Pinpoint the cell where the given text exists, returning its [x, y] midpoint coordinate. 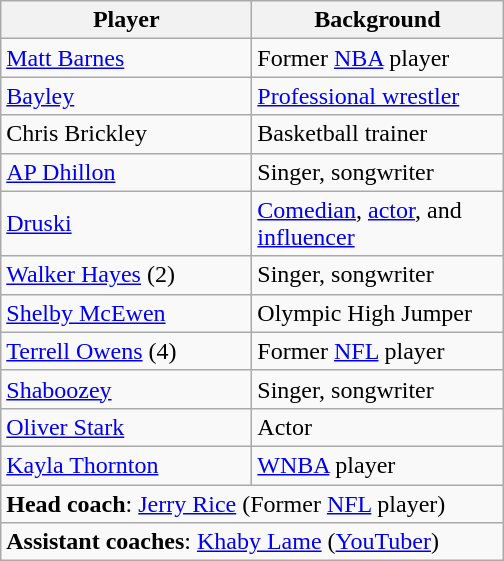
Professional wrestler [378, 96]
Comedian, actor, and influencer [378, 224]
Background [378, 20]
AP Dhillon [126, 172]
Oliver Stark [126, 427]
Shelby McEwen [126, 313]
Kayla Thornton [126, 465]
Bayley [126, 96]
Walker Hayes (2) [126, 275]
Matt Barnes [126, 58]
Former NBA player [378, 58]
Shaboozey [126, 389]
Basketball trainer [378, 134]
Druski [126, 224]
WNBA player [378, 465]
Actor [378, 427]
Assistant coaches: Khaby Lame (YouTuber) [252, 542]
Terrell Owens (4) [126, 351]
Former NFL player [378, 351]
Player [126, 20]
Chris Brickley [126, 134]
Olympic High Jumper [378, 313]
Head coach: Jerry Rice (Former NFL player) [252, 503]
